For the text-containing cell, return its midpoint in (X, Y) coordinate format. 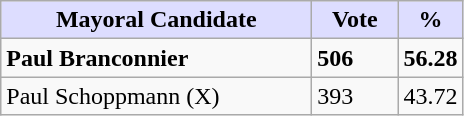
Paul Branconnier (156, 58)
393 (355, 96)
% (430, 20)
506 (355, 58)
56.28 (430, 58)
43.72 (430, 96)
Mayoral Candidate (156, 20)
Vote (355, 20)
Paul Schoppmann (X) (156, 96)
